Locate the cell with the specified text and output its [x, y] center coordinate. 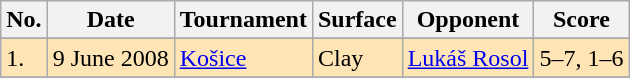
5–7, 1–6 [582, 58]
No. [24, 20]
Košice [243, 58]
Tournament [243, 20]
Surface [357, 20]
1. [24, 58]
Clay [357, 58]
Lukáš Rosol [468, 58]
Opponent [468, 20]
Date [110, 20]
9 June 2008 [110, 58]
Score [582, 20]
